Return the [x, y] coordinate for the center point of the cell that contains the specified text.  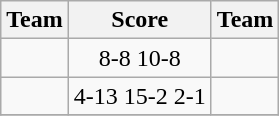
8-8 10-8 [140, 58]
4-13 15-2 2-1 [140, 96]
Score [140, 20]
